For the text-containing cell, return its midpoint in (x, y) coordinate format. 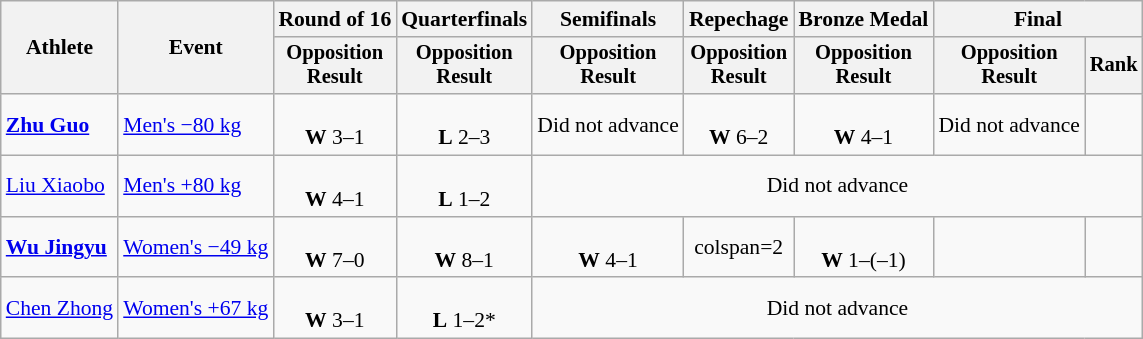
Women's −49 kg (196, 248)
Men's −80 kg (196, 124)
L 2–3 (464, 124)
Quarterfinals (464, 19)
Final (1038, 19)
Bronze Medal (864, 19)
L 1–2* (464, 308)
Athlete (60, 48)
W 1–(–1) (864, 248)
W 6–2 (739, 124)
L 1–2 (464, 186)
Chen Zhong (60, 308)
Women's +67 kg (196, 308)
Event (196, 48)
W 7–0 (334, 248)
Round of 16 (334, 19)
Rank (1114, 66)
Wu Jingyu (60, 248)
Liu Xiaobo (60, 186)
Men's +80 kg (196, 186)
W 8–1 (464, 248)
colspan=2 (739, 248)
Zhu Guo (60, 124)
Semifinals (608, 19)
Repechage (739, 19)
